Extract the (x, y) coordinate from the center of the cell holding the provided text.  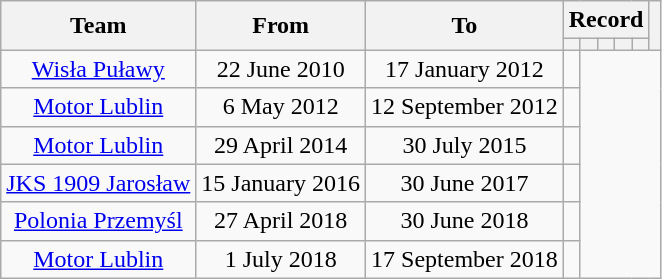
30 July 2015 (465, 145)
Record (606, 20)
Wisła Puławy (98, 69)
Polonia Przemyśl (98, 221)
6 May 2012 (281, 107)
17 January 2012 (465, 69)
JKS 1909 Jarosław (98, 183)
30 June 2017 (465, 183)
29 April 2014 (281, 145)
27 April 2018 (281, 221)
12 September 2012 (465, 107)
22 June 2010 (281, 69)
To (465, 26)
1 July 2018 (281, 259)
15 January 2016 (281, 183)
17 September 2018 (465, 259)
From (281, 26)
Team (98, 26)
30 June 2018 (465, 221)
